Provide the (x, y) coordinate of the cell's center where the given text is located.  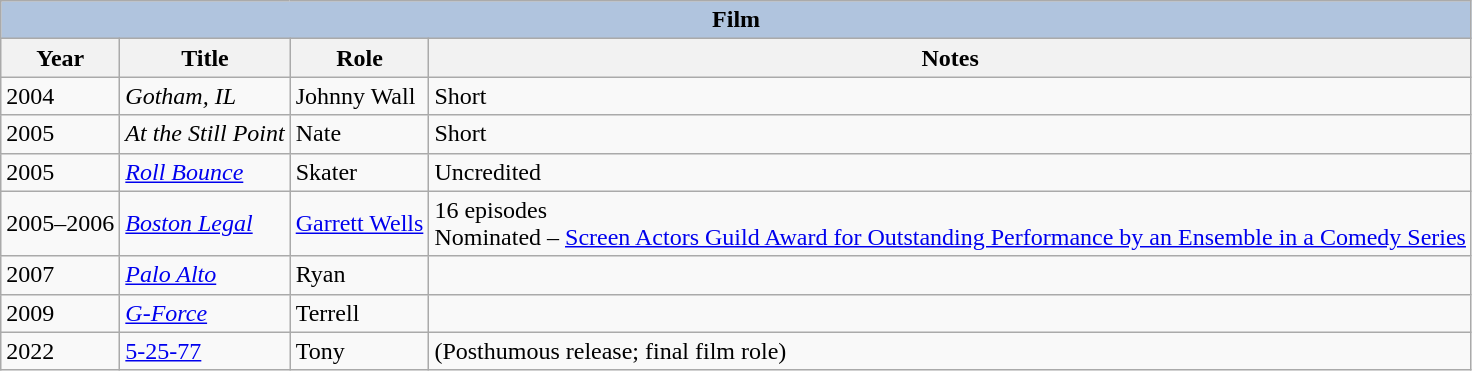
Nate (360, 134)
2022 (60, 351)
Skater (360, 172)
Uncredited (950, 172)
Terrell (360, 313)
2004 (60, 96)
2009 (60, 313)
Year (60, 58)
Ryan (360, 275)
Title (205, 58)
Role (360, 58)
Gotham, IL (205, 96)
G-Force (205, 313)
Notes (950, 58)
Film (736, 20)
(Posthumous release; final film role) (950, 351)
16 episodesNominated – Screen Actors Guild Award for Outstanding Performance by an Ensemble in a Comedy Series (950, 224)
Garrett Wells (360, 224)
Boston Legal (205, 224)
2005–2006 (60, 224)
2007 (60, 275)
Palo Alto (205, 275)
Roll Bounce (205, 172)
At the Still Point (205, 134)
Johnny Wall (360, 96)
5-25-77 (205, 351)
Tony (360, 351)
